Scan for the cell matching the given text and deliver its [x, y] coordinate at center. 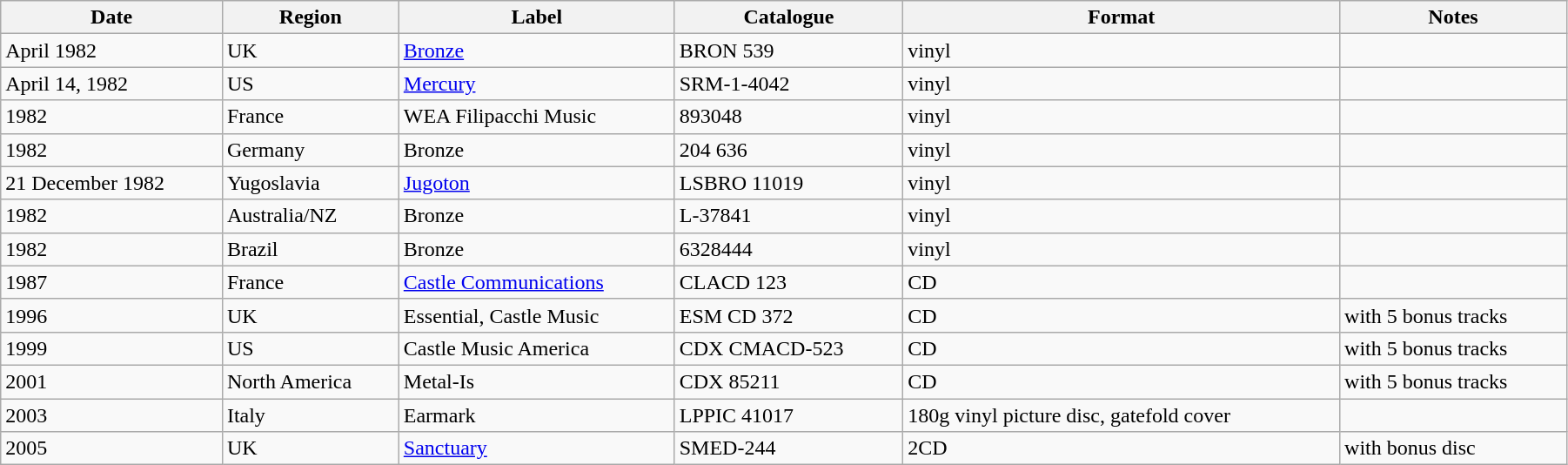
Italy [310, 415]
Format [1122, 17]
893048 [788, 117]
2CD [1122, 448]
Essential, Castle Music [536, 315]
2003 [111, 415]
Australia/NZ [310, 216]
with bonus disc [1453, 448]
Metal-Is [536, 381]
Mercury [536, 84]
Yugoslavia [310, 183]
WEA Filipacchi Music [536, 117]
North America [310, 381]
BRON 539 [788, 51]
April 14, 1982 [111, 84]
Jugoton [536, 183]
April 1982 [111, 51]
Castle Communications [536, 282]
LPPIC 41017 [788, 415]
SRM-1-4042 [788, 84]
1999 [111, 348]
Brazil [310, 249]
CLACD 123 [788, 282]
Label [536, 17]
Castle Music America [536, 348]
Sanctuary [536, 448]
Notes [1453, 17]
ESM CD 372 [788, 315]
180g vinyl picture disc, gatefold cover [1122, 415]
6328444 [788, 249]
Germany [310, 150]
L-37841 [788, 216]
LSBRO 11019 [788, 183]
204 636 [788, 150]
1987 [111, 282]
21 December 1982 [111, 183]
2005 [111, 448]
2001 [111, 381]
SMED-244 [788, 448]
Date [111, 17]
Region [310, 17]
Earmark [536, 415]
CDX CMACD-523 [788, 348]
CDX 85211 [788, 381]
1996 [111, 315]
Catalogue [788, 17]
